Search for the cell housing the specified text and yield its (X, Y) center coordinate. 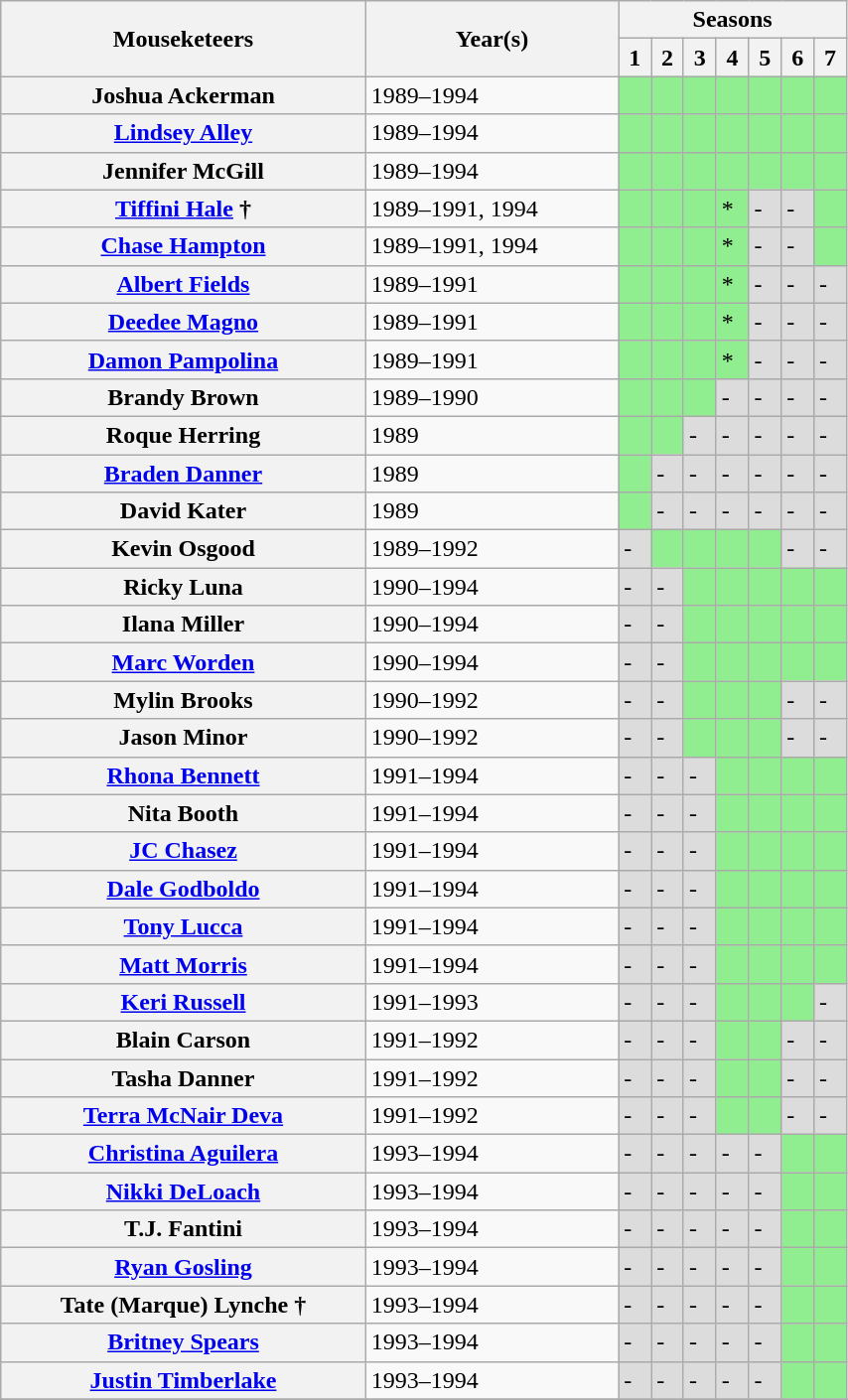
Britney Spears (183, 1342)
Marc Worden (183, 662)
2 (667, 58)
Terra McNair Deva (183, 1116)
7 (830, 58)
Jennifer McGill (183, 171)
Ryan Gosling (183, 1267)
Lindsey Alley (183, 133)
Keri Russell (183, 1002)
4 (733, 58)
Year(s) (493, 39)
Damon Pampolina (183, 359)
6 (798, 58)
T.J. Fantini (183, 1229)
1989–1990 (493, 397)
Tasha Danner (183, 1077)
Matt Morris (183, 964)
3 (699, 58)
Tony Lucca (183, 926)
David Kater (183, 511)
Kevin Osgood (183, 549)
Chase Hampton (183, 246)
Blain Carson (183, 1040)
Jason Minor (183, 738)
JC Chasez (183, 851)
Mouseketeers (183, 39)
1989–1992 (493, 549)
Tate (Marque) Lynche † (183, 1305)
5 (765, 58)
Ricky Luna (183, 587)
Seasons (733, 20)
Christina Aguilera (183, 1154)
Joshua Ackerman (183, 95)
Deedee Magno (183, 322)
Tiffini Hale † (183, 209)
Roque Herring (183, 435)
Nita Booth (183, 813)
Ilana Miller (183, 625)
1 (636, 58)
Rhona Bennett (183, 775)
Brandy Brown (183, 397)
1991–1993 (493, 1002)
Braden Danner (183, 474)
Mylin Brooks (183, 700)
Nikki DeLoach (183, 1191)
Dale Godboldo (183, 889)
Justin Timberlake (183, 1380)
Albert Fields (183, 284)
